Extract the [x, y] coordinate from the center of the cell holding the provided text.  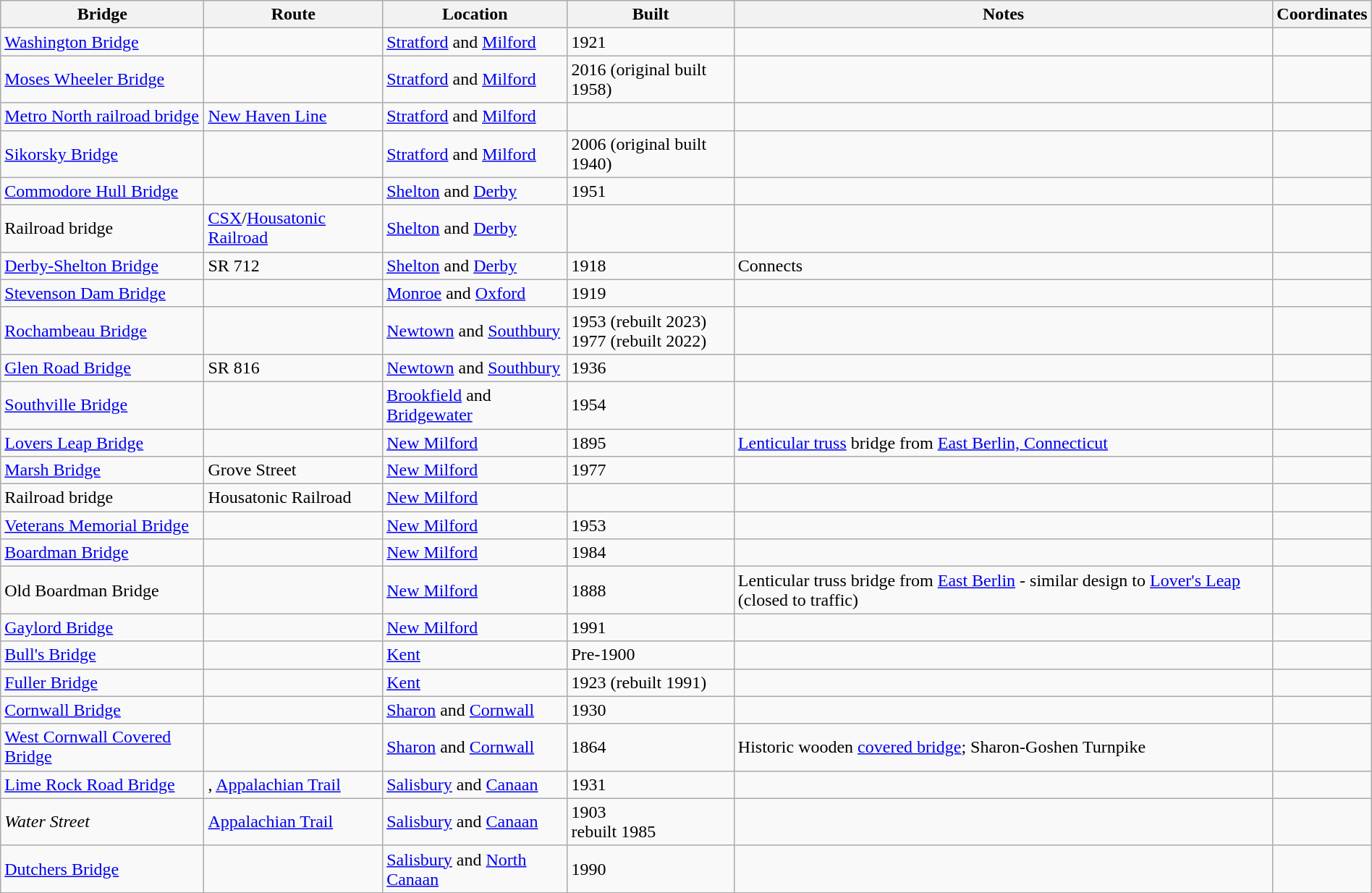
Rochambeau Bridge [103, 330]
Pre-1900 [651, 655]
Bull's Bridge [103, 655]
1991 [651, 627]
Bridge [103, 14]
Metro North railroad bridge [103, 117]
1936 [651, 368]
Cornwall Bridge [103, 710]
Fuller Bridge [103, 682]
Gaylord Bridge [103, 627]
New Haven Line [294, 117]
Dutchers Bridge [103, 868]
1918 [651, 266]
1977 [651, 470]
Water Street [103, 822]
1903rebuilt 1985 [651, 822]
1921 [651, 42]
Glen Road Bridge [103, 368]
Monroe and Oxford [475, 293]
Location [475, 14]
Notes [1003, 14]
Connects [1003, 266]
Veterans Memorial Bridge [103, 525]
Lime Rock Road Bridge [103, 784]
1888 [651, 591]
1953 (rebuilt 2023) 1977 (rebuilt 2022) [651, 330]
Boardman Bridge [103, 553]
Built [651, 14]
Historic wooden covered bridge; Sharon-Goshen Turnpike [1003, 747]
1895 [651, 442]
2006 (original built 1940) [651, 153]
Moses Wheeler Bridge [103, 80]
1931 [651, 784]
Lovers Leap Bridge [103, 442]
Sikorsky Bridge [103, 153]
1990 [651, 868]
1954 [651, 405]
1919 [651, 293]
Grove Street [294, 470]
1951 [651, 191]
2016 (original built 1958) [651, 80]
1930 [651, 710]
CSX/Housatonic Railroad [294, 229]
Brookfield and Bridgewater [475, 405]
Old Boardman Bridge [103, 591]
Washington Bridge [103, 42]
1864 [651, 747]
Derby-Shelton Bridge [103, 266]
Route [294, 14]
SR 712 [294, 266]
Lenticular truss bridge from East Berlin - similar design to Lover's Leap (closed to traffic) [1003, 591]
Commodore Hull Bridge [103, 191]
Marsh Bridge [103, 470]
SR 816 [294, 368]
Coordinates [1322, 14]
Salisbury and North Canaan [475, 868]
1953 [651, 525]
Housatonic Railroad [294, 498]
1923 (rebuilt 1991) [651, 682]
West Cornwall Covered Bridge [103, 747]
Southville Bridge [103, 405]
Stevenson Dam Bridge [103, 293]
, Appalachian Trail [294, 784]
Appalachian Trail [294, 822]
1984 [651, 553]
Lenticular truss bridge from East Berlin, Connecticut [1003, 442]
